Extract the [x, y] coordinate from the center of the cell holding the provided text.  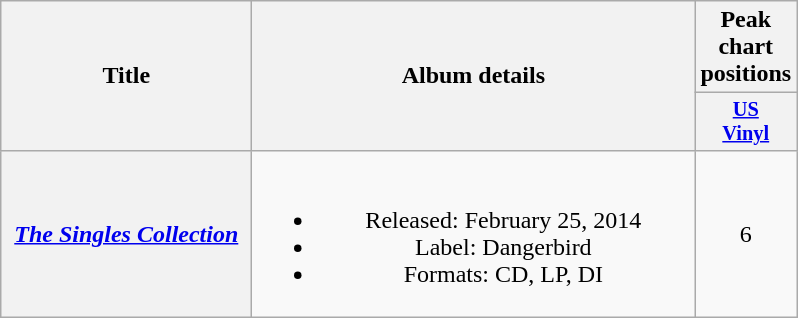
USVinyl [746, 122]
The Singles Collection [126, 234]
Peak chart positions [746, 47]
Released: February 25, 2014Label: DangerbirdFormats: CD, LP, DI [474, 234]
Album details [474, 76]
6 [746, 234]
Title [126, 76]
